Find where the given text appears and provide that cell's center as (X, Y) coordinate. 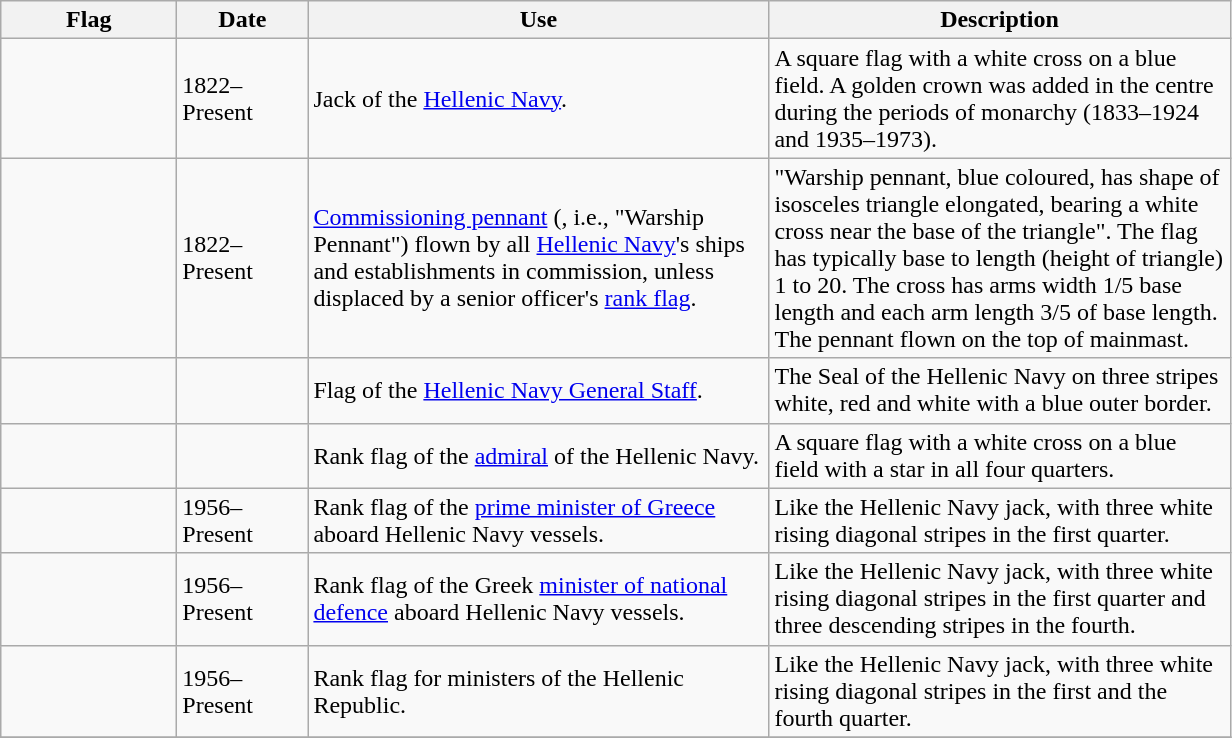
Description (1000, 20)
Rank flag of the admiral of the Hellenic Navy. (538, 456)
Flag of the Hellenic Navy General Staff. (538, 390)
Like the Hellenic Navy jack, with three white rising diagonal stripes in the first quarter and three descending stripes in the fourth. (1000, 599)
A square flag with a white cross on a blue field with a star in all four quarters. (1000, 456)
Rank flag of the prime minister of Greece aboard Hellenic Navy vessels. (538, 520)
Rank flag of the Greek minister of national defence aboard Hellenic Navy vessels. (538, 599)
The Seal of the Hellenic Navy on three stripes white, red and white with a blue outer border. (1000, 390)
Like the Hellenic Navy jack, with three white rising diagonal stripes in the first and the fourth quarter. (1000, 691)
Use (538, 20)
Flag (89, 20)
Jack of the Hellenic Navy. (538, 98)
A square flag with a white cross on a blue field. A golden crown was added in the centre during the periods of monarchy (1833–1924 and 1935–1973). (1000, 98)
Like the Hellenic Navy jack, with three white rising diagonal stripes in the first quarter. (1000, 520)
Date (242, 20)
Rank flag for ministers of the Hellenic Republic. (538, 691)
